Scan for the cell matching the given text and deliver its [X, Y] coordinate at center. 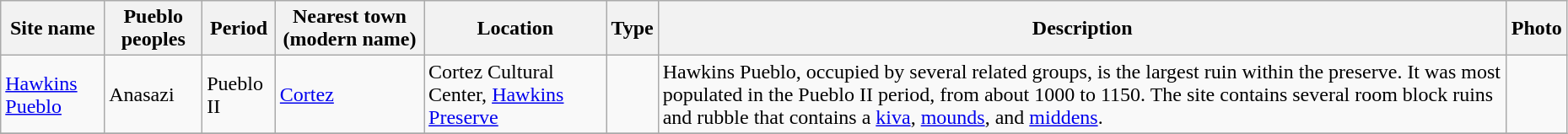
Location [515, 29]
Type [633, 29]
Site name [52, 29]
Hawkins Pueblo [52, 94]
Anasazi [154, 94]
Photo [1537, 29]
Pueblo II [240, 94]
Nearest town (modern name) [349, 29]
Description [1082, 29]
Pueblo peoples [154, 29]
Cortez [349, 94]
Cortez Cultural Center, Hawkins Preserve [515, 94]
Period [240, 29]
